Search for the cell housing the specified text and yield its (x, y) center coordinate. 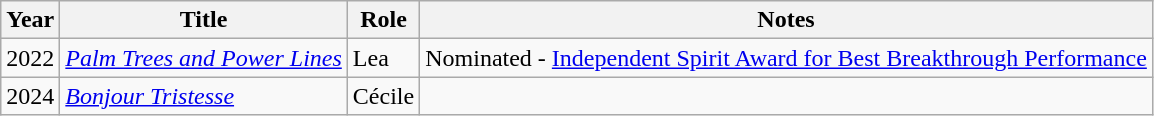
Nominated - Independent Spirit Award for Best Breakthrough Performance (786, 58)
Role (383, 20)
2022 (30, 58)
Bonjour Tristesse (204, 96)
2024 (30, 96)
Notes (786, 20)
Title (204, 20)
Cécile (383, 96)
Lea (383, 58)
Year (30, 20)
Palm Trees and Power Lines (204, 58)
